Identify which cell holds the provided text, then report its [x, y] central coordinate. 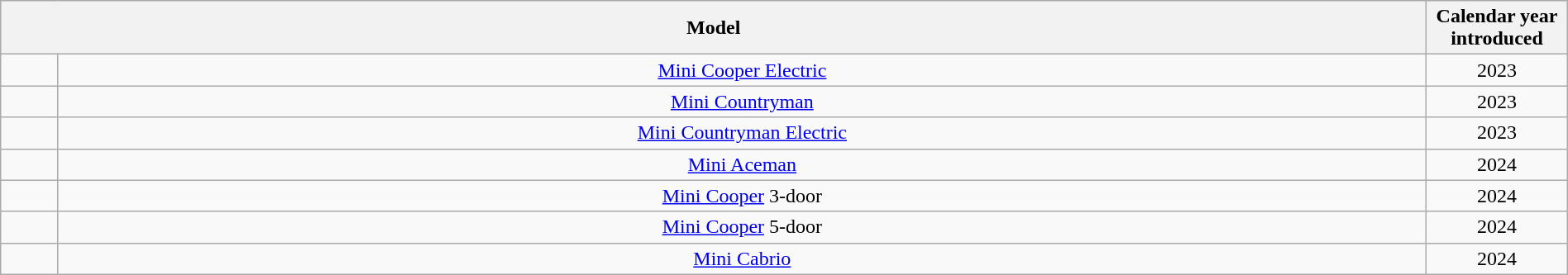
Mini Cabrio [743, 258]
Calendar yearintroduced [1497, 28]
Mini Aceman [743, 164]
Mini Countryman Electric [743, 133]
Model [714, 28]
Mini Cooper 5-door [743, 227]
Mini Countryman [743, 102]
Mini Cooper 3-door [743, 196]
Mini Cooper Electric [743, 70]
